Determine the (X, Y) coordinate at the center of the cell enclosing the given text.  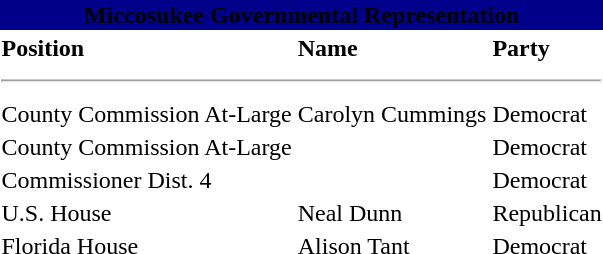
Party (547, 48)
Carolyn Cummings (392, 114)
Republican (547, 213)
Commissioner Dist. 4 (146, 180)
Neal Dunn (392, 213)
Miccosukee Governmental Representation (302, 15)
Position (146, 48)
U.S. House (146, 213)
Name (392, 48)
